Scan for the cell matching the given text and deliver its [X, Y] coordinate at center. 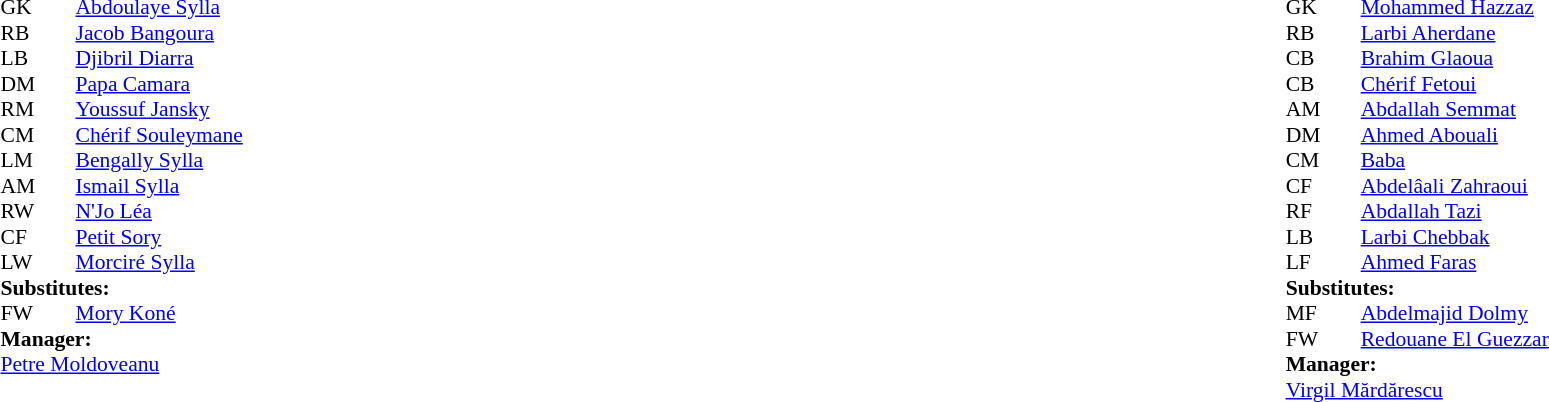
Petre Moldoveanu [121, 365]
Ahmed Abouali [1455, 135]
Papa Camara [160, 84]
Brahim Glaoua [1455, 59]
Ahmed Faras [1455, 263]
MF [1305, 313]
LF [1305, 263]
Baba [1455, 161]
Larbi Aherdane [1455, 33]
Youssuf Jansky [160, 109]
Chérif Fetoui [1455, 84]
Abdallah Semmat [1455, 109]
LW [19, 263]
Jacob Bangoura [160, 33]
Abdelmajid Dolmy [1455, 313]
Ismail Sylla [160, 186]
N'Jo Léa [160, 211]
Morciré Sylla [160, 263]
LM [19, 161]
Petit Sory [160, 237]
Redouane El Guezzar [1455, 339]
Djibril Diarra [160, 59]
RM [19, 109]
Bengally Sylla [160, 161]
Chérif Souleymane [160, 135]
Mory Koné [160, 313]
Abdallah Tazi [1455, 211]
RF [1305, 211]
RW [19, 211]
Larbi Chebbak [1455, 237]
Abdelâali Zahraoui [1455, 186]
